Scan for the cell matching the given text and deliver its [x, y] coordinate at center. 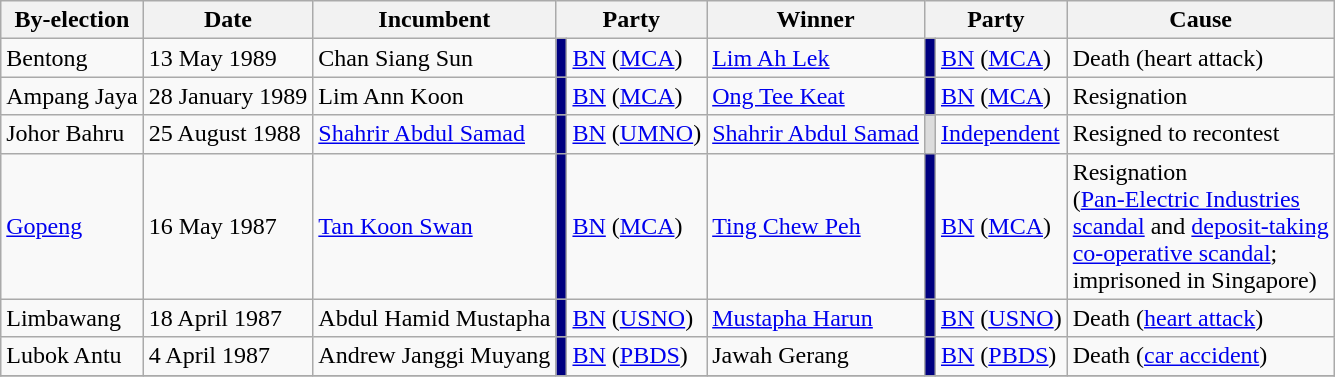
By-election [72, 20]
Lubok Antu [72, 356]
Lim Ah Lek [816, 58]
Winner [816, 20]
25 August 1988 [228, 134]
Resignation (Pan-Electric Industriesscandal and deposit-takingco-operative scandal; imprisoned in Singapore) [1200, 226]
Jawah Gerang [816, 356]
Mustapha Harun [816, 318]
Johor Bahru [72, 134]
Tan Koon Swan [434, 226]
16 May 1987 [228, 226]
13 May 1989 [228, 58]
18 April 1987 [228, 318]
Cause [1200, 20]
Ong Tee Keat [816, 96]
Resigned to recontest [1200, 134]
Death (car accident) [1200, 356]
Chan Siang Sun [434, 58]
BN (UMNO) [637, 134]
Ampang Jaya [72, 96]
Incumbent [434, 20]
Gopeng [72, 226]
Ting Chew Peh [816, 226]
Andrew Janggi Muyang [434, 356]
Resignation [1200, 96]
Abdul Hamid Mustapha [434, 318]
Limbawang [72, 318]
Lim Ann Koon [434, 96]
Date [228, 20]
Independent [1001, 134]
Bentong [72, 58]
4 April 1987 [228, 356]
28 January 1989 [228, 96]
